Search for the cell housing the specified text and yield its [x, y] center coordinate. 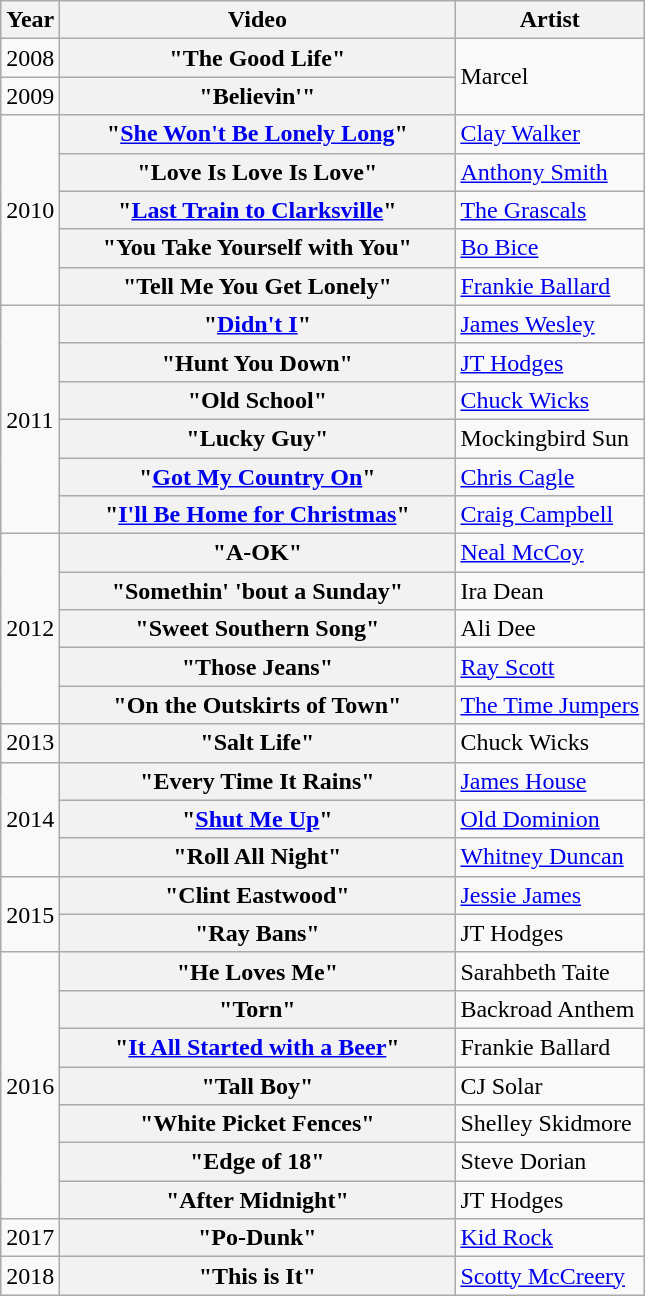
2008 [30, 58]
"White Picket Fences" [258, 1124]
"Love Is Love Is Love" [258, 172]
Whitney Duncan [550, 857]
"He Loves Me" [258, 971]
"I'll Be Home for Christmas" [258, 515]
"The Good Life" [258, 58]
"Ray Bans" [258, 933]
2018 [30, 1276]
Mockingbird Sun [550, 438]
Marcel [550, 77]
"Salt Life" [258, 743]
Sarahbeth Taite [550, 971]
"It All Started with a Beer" [258, 1047]
"After Midnight" [258, 1200]
"Sweet Southern Song" [258, 629]
James House [550, 781]
"Lucky Guy" [258, 438]
2011 [30, 419]
Chris Cagle [550, 477]
Ali Dee [550, 629]
CJ Solar [550, 1085]
"On the Outskirts of Town" [258, 705]
"Clint Eastwood" [258, 895]
"Those Jeans" [258, 667]
Shelley Skidmore [550, 1124]
Old Dominion [550, 819]
"Hunt You Down" [258, 362]
Ray Scott [550, 667]
"Torn" [258, 1009]
James Wesley [550, 324]
2012 [30, 629]
Anthony Smith [550, 172]
"You Take Yourself with You" [258, 248]
Jessie James [550, 895]
"Last Train to Clarksville" [258, 210]
"Old School" [258, 400]
"Tall Boy" [258, 1085]
Kid Rock [550, 1238]
2017 [30, 1238]
"Roll All Night" [258, 857]
2014 [30, 819]
Craig Campbell [550, 515]
2015 [30, 914]
"Shut Me Up" [258, 819]
Artist [550, 20]
Ira Dean [550, 591]
Scotty McCreery [550, 1276]
Backroad Anthem [550, 1009]
"Tell Me You Get Lonely" [258, 286]
Steve Dorian [550, 1162]
Year [30, 20]
"Believin'" [258, 96]
"This is It" [258, 1276]
"She Won't Be Lonely Long" [258, 134]
"Got My Country On" [258, 477]
"A-OK" [258, 553]
"Every Time It Rains" [258, 781]
"Po-Dunk" [258, 1238]
"Edge of 18" [258, 1162]
2010 [30, 210]
2013 [30, 743]
2016 [30, 1085]
The Grascals [550, 210]
The Time Jumpers [550, 705]
Neal McCoy [550, 553]
2009 [30, 96]
Clay Walker [550, 134]
Bo Bice [550, 248]
"Didn't I" [258, 324]
Video [258, 20]
"Somethin' 'bout a Sunday" [258, 591]
